Capture the cell that displays the provided text and extract its (X, Y) central coordinate. 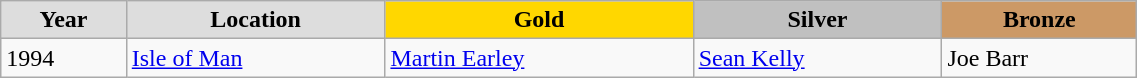
Sean Kelly (818, 58)
Silver (818, 20)
Gold (539, 20)
1994 (64, 58)
Bronze (1040, 20)
Year (64, 20)
Martin Earley (539, 58)
Location (256, 20)
Isle of Man (256, 58)
Joe Barr (1040, 58)
